Extract the (X, Y) coordinate from the center of the cell holding the provided text.  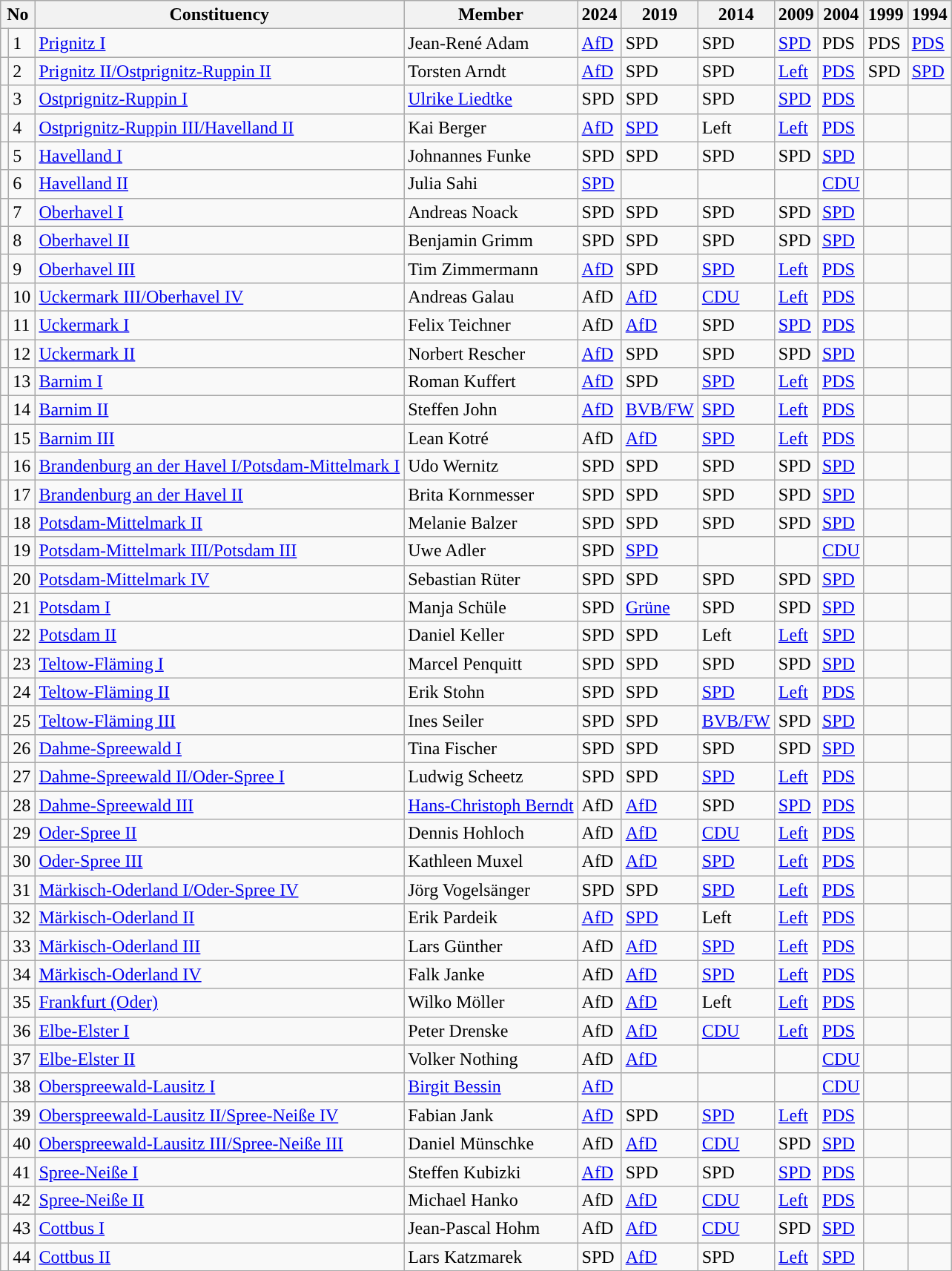
7 (22, 212)
No (18, 15)
Ludwig Scheetz (491, 776)
Hans-Christoph Berndt (491, 805)
Brandenburg an der Havel I/Potsdam-Mittelmark I (219, 466)
11 (22, 325)
Brandenburg an der Havel II (219, 495)
36 (22, 1031)
37 (22, 1059)
Havelland II (219, 184)
Oder-Spree III (219, 862)
13 (22, 382)
2 (22, 71)
Andreas Noack (491, 212)
30 (22, 862)
18 (22, 523)
Steffen Kubizki (491, 1172)
Ines Seiler (491, 720)
31 (22, 890)
Jörg Vogelsänger (491, 890)
27 (22, 776)
Barnim I (219, 382)
39 (22, 1115)
42 (22, 1200)
Teltow-Fläming III (219, 720)
26 (22, 748)
Prignitz II/Ostprignitz-Ruppin II (219, 71)
Dahme-Spreewald II/Oder-Spree I (219, 776)
Potsdam-Mittelmark II (219, 523)
Birgit Bessin (491, 1087)
Melanie Balzer (491, 523)
22 (22, 635)
29 (22, 833)
Kai Berger (491, 128)
19 (22, 551)
Oder-Spree II (219, 833)
Michael Hanko (491, 1200)
Märkisch-Oderland IV (219, 974)
2019 (660, 15)
Marcel Penquitt (491, 664)
Oberhavel II (219, 240)
Dahme-Spreewald I (219, 748)
1994 (930, 15)
38 (22, 1087)
Oberspreewald-Lausitz II/Spree-Neiße IV (219, 1115)
20 (22, 579)
35 (22, 1003)
2004 (841, 15)
Märkisch-Oderland I/Oder-Spree IV (219, 890)
Falk Janke (491, 974)
Udo Wernitz (491, 466)
Daniel Münschke (491, 1143)
Erik Stohn (491, 692)
25 (22, 720)
43 (22, 1228)
Märkisch-Oderland III (219, 946)
Manja Schüle (491, 607)
Frankfurt (Oder) (219, 1003)
1 (22, 43)
Kathleen Muxel (491, 862)
Teltow-Fläming II (219, 692)
Member (491, 15)
Tina Fischer (491, 748)
Benjamin Grimm (491, 240)
Peter Drenske (491, 1031)
40 (22, 1143)
3 (22, 99)
Uckermark III/Oberhavel IV (219, 297)
Cottbus I (219, 1228)
Wilko Möller (491, 1003)
Tim Zimmermann (491, 268)
Andreas Galau (491, 297)
Brita Kornmesser (491, 495)
Elbe-Elster II (219, 1059)
Dahme-Spreewald III (219, 805)
2024 (599, 15)
41 (22, 1172)
Potsdam-Mittelmark III/Potsdam III (219, 551)
16 (22, 466)
1999 (885, 15)
34 (22, 974)
Oberhavel III (219, 268)
Felix Teichner (491, 325)
28 (22, 805)
Uwe Adler (491, 551)
Potsdam II (219, 635)
Cottbus II (219, 1257)
32 (22, 918)
Potsdam I (219, 607)
10 (22, 297)
Barnim III (219, 438)
Prignitz I (219, 43)
Jean-Pascal Hohm (491, 1228)
33 (22, 946)
17 (22, 495)
Havelland I (219, 156)
Ostprignitz-Ruppin I (219, 99)
Potsdam-Mittelmark IV (219, 579)
Oberhavel I (219, 212)
Julia Sahi (491, 184)
Oberspreewald-Lausitz III/Spree-Neiße III (219, 1143)
Norbert Rescher (491, 354)
Sebastian Rüter (491, 579)
Roman Kuffert (491, 382)
Constituency (219, 15)
Ostprignitz-Ruppin III/Havelland II (219, 128)
Lean Kotré (491, 438)
Uckermark II (219, 354)
24 (22, 692)
Torsten Arndt (491, 71)
Barnim II (219, 410)
Oberspreewald-Lausitz I (219, 1087)
23 (22, 664)
Teltow-Fläming I (219, 664)
12 (22, 354)
5 (22, 156)
Steffen John (491, 410)
15 (22, 438)
Volker Nothing (491, 1059)
14 (22, 410)
6 (22, 184)
44 (22, 1257)
Uckermark I (219, 325)
Daniel Keller (491, 635)
21 (22, 607)
Spree-Neiße II (219, 1200)
Erik Pardeik (491, 918)
2014 (736, 15)
Spree-Neiße I (219, 1172)
Dennis Hohloch (491, 833)
Märkisch-Oderland II (219, 918)
Elbe-Elster I (219, 1031)
Johnannes Funke (491, 156)
2009 (796, 15)
Ulrike Liedtke (491, 99)
4 (22, 128)
Lars Günther (491, 946)
Grüne (660, 607)
Fabian Jank (491, 1115)
9 (22, 268)
Lars Katzmarek (491, 1257)
8 (22, 240)
Jean-René Adam (491, 43)
